Find where the given text appears and provide that cell's center as (x, y) coordinate. 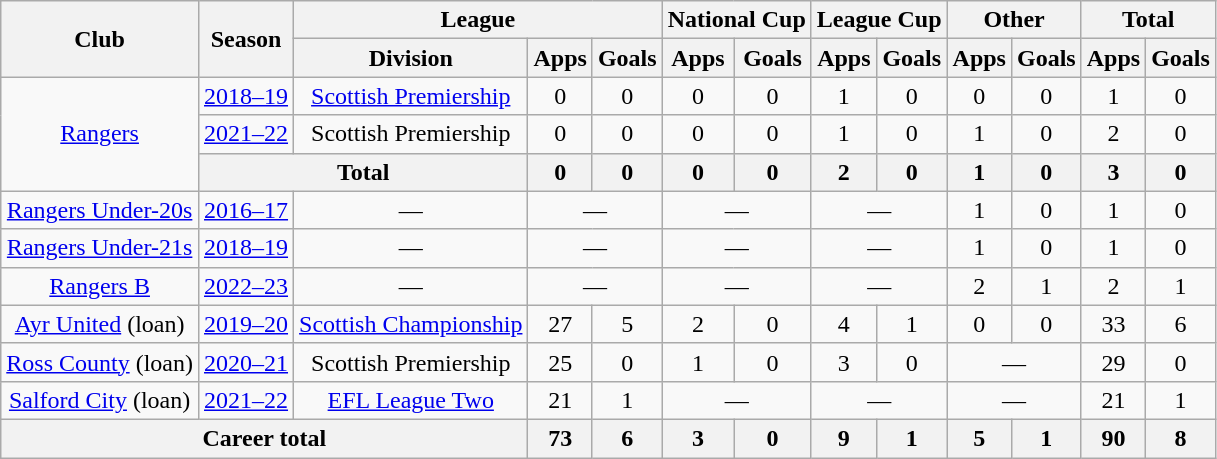
Salford City (loan) (100, 400)
League Cup (879, 20)
8 (1181, 438)
2022–23 (246, 286)
Rangers B (100, 286)
29 (1113, 362)
Division (411, 58)
Club (100, 39)
Scottish Championship (411, 324)
EFL League Two (411, 400)
27 (560, 324)
Rangers Under-21s (100, 248)
League (478, 20)
Season (246, 39)
2019–20 (246, 324)
Rangers Under-20s (100, 210)
National Cup (736, 20)
Ayr United (loan) (100, 324)
33 (1113, 324)
Rangers (100, 134)
Other (1014, 20)
73 (560, 438)
9 (844, 438)
2016–17 (246, 210)
90 (1113, 438)
2020–21 (246, 362)
25 (560, 362)
Career total (264, 438)
Ross County (loan) (100, 362)
4 (844, 324)
